Pinpoint the cell where the given text exists, returning its [X, Y] midpoint coordinate. 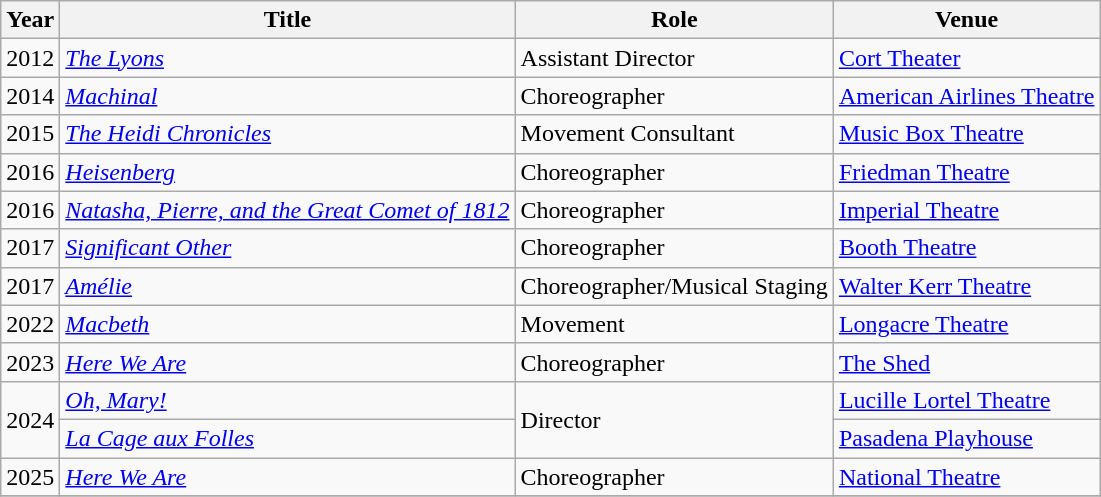
2024 [30, 419]
Booth Theatre [966, 248]
Venue [966, 20]
2014 [30, 96]
Friedman Theatre [966, 172]
Assistant Director [674, 58]
Music Box Theatre [966, 134]
Machinal [288, 96]
The Shed [966, 362]
Imperial Theatre [966, 210]
American Airlines Theatre [966, 96]
Pasadena Playhouse [966, 438]
2022 [30, 324]
Oh, Mary! [288, 400]
Significant Other [288, 248]
The Lyons [288, 58]
Macbeth [288, 324]
Director [674, 419]
Title [288, 20]
Year [30, 20]
Lucille Lortel Theatre [966, 400]
Heisenberg [288, 172]
Amélie [288, 286]
La Cage aux Folles [288, 438]
Choreographer/Musical Staging [674, 286]
Longacre Theatre [966, 324]
2015 [30, 134]
2012 [30, 58]
Walter Kerr Theatre [966, 286]
Natasha, Pierre, and the Great Comet of 1812 [288, 210]
Movement [674, 324]
Movement Consultant [674, 134]
National Theatre [966, 477]
The Heidi Chronicles [288, 134]
2025 [30, 477]
Role [674, 20]
Cort Theater [966, 58]
2023 [30, 362]
